Scan for the cell matching the given text and deliver its (X, Y) coordinate at center. 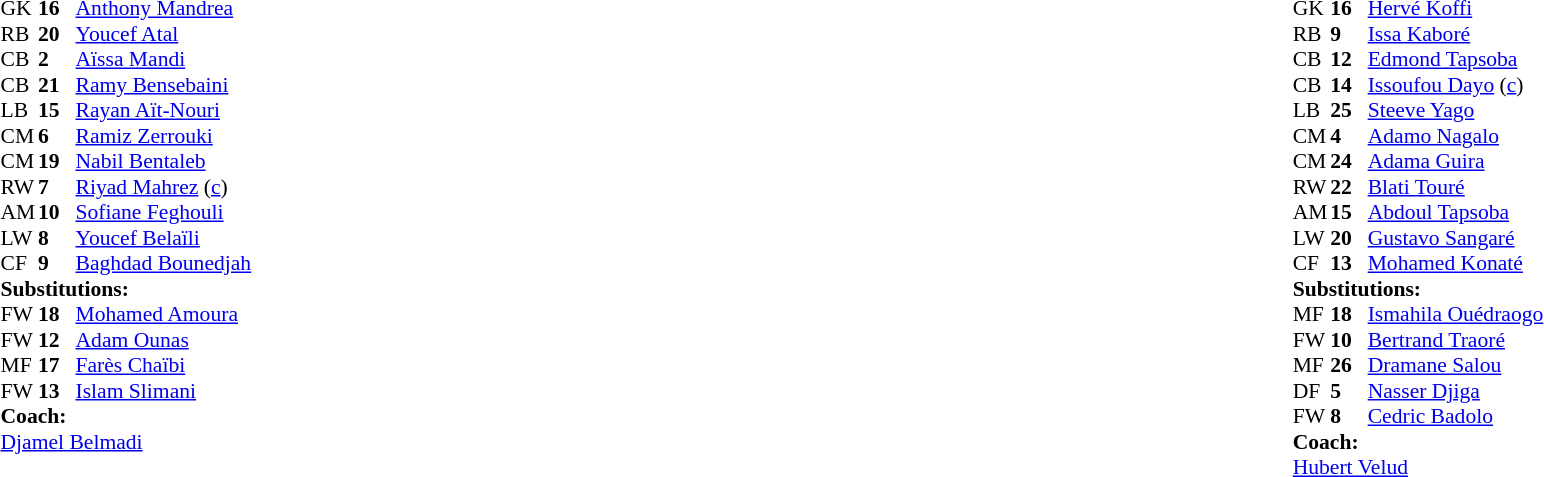
Djamel Belmadi (126, 442)
24 (1349, 161)
Steeve Yago (1456, 111)
DF (1312, 391)
14 (1349, 85)
Adamo Nagalo (1456, 136)
26 (1349, 365)
Adama Guira (1456, 161)
Riyad Mahrez (c) (164, 187)
Sofiane Feghouli (164, 213)
25 (1349, 111)
Youcef Atal (164, 34)
Gustavo Sangaré (1456, 238)
Issoufou Dayo (c) (1456, 85)
4 (1349, 136)
22 (1349, 187)
Islam Slimani (164, 391)
Rayan Aït-Nouri (164, 111)
Ramiz Zerrouki (164, 136)
7 (57, 187)
Aïssa Mandi (164, 59)
Edmond Tapsoba (1456, 59)
Youcef Belaïli (164, 238)
Baghdad Bounedjah (164, 263)
Dramane Salou (1456, 365)
Adam Ounas (164, 340)
Nasser Djiga (1456, 391)
Bertrand Traoré (1456, 340)
Cedric Badolo (1456, 417)
17 (57, 365)
Mohamed Amoura (164, 315)
Mohamed Konaté (1456, 263)
19 (57, 161)
Nabil Bentaleb (164, 161)
Blati Touré (1456, 187)
Farès Chaïbi (164, 365)
Ramy Bensebaini (164, 85)
6 (57, 136)
Ismahila Ouédraogo (1456, 315)
Abdoul Tapsoba (1456, 213)
21 (57, 85)
2 (57, 59)
Issa Kaboré (1456, 34)
5 (1349, 391)
